Locate the cell with the specified text and output its [X, Y] center coordinate. 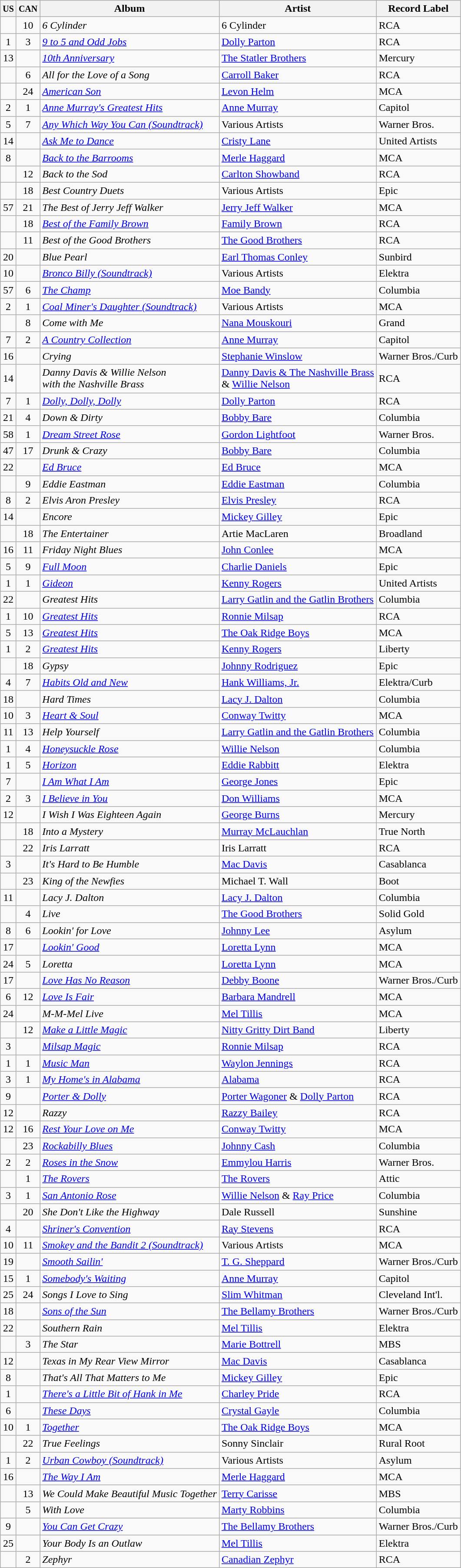
The Champ [129, 290]
Best Country Duets [129, 190]
John Conlee [298, 550]
Lookin' Good [129, 947]
Full Moon [129, 567]
There's a Little Bit of Hank in Me [129, 1394]
Love Is Fair [129, 997]
Rockabilly Blues [129, 1146]
Murray McLauchlan [298, 831]
19 [9, 1261]
Attic [418, 1179]
Michael T. Wall [298, 881]
Elvis Aron Presley [129, 500]
Slim Whitman [298, 1295]
Family Brown [298, 224]
Into a Mystery [129, 831]
Levon Helm [298, 91]
Johnny Rodriguez [298, 666]
Waylon Jennings [298, 1063]
CAN [28, 9]
Elvis Presley [298, 500]
Willie Nelson [298, 748]
Broadland [418, 534]
Johnny Cash [298, 1146]
Marty Robbins [298, 1510]
10th Anniversary [129, 58]
Best of the Family Brown [129, 224]
Cristy Lane [298, 141]
Come with Me [129, 323]
Blue Pearl [129, 257]
Carroll Baker [298, 75]
Marie Bottrell [298, 1344]
George Burns [298, 815]
The Statler Brothers [298, 58]
Gordon Lightfoot [298, 434]
58 [9, 434]
Back to the Sod [129, 174]
Sunbird [418, 257]
Music Man [129, 1063]
Loretta [129, 964]
Gypsy [129, 666]
Elektra/Curb [418, 682]
Sons of the Sun [129, 1311]
Urban Cowboy (Soundtrack) [129, 1460]
All for the Love of a Song [129, 75]
Dale Russell [298, 1212]
Dream Street Rose [129, 434]
Crying [129, 356]
San Antonio Rose [129, 1195]
Ask Me to Dance [129, 141]
Encore [129, 517]
Sonny Sinclair [298, 1444]
American Son [129, 91]
Terry Carisse [298, 1493]
Ray Stevens [298, 1228]
Any Which Way You Can (Soundtrack) [129, 124]
Habits Old and New [129, 682]
Hard Times [129, 699]
True Feelings [129, 1444]
Love Has No Reason [129, 980]
Cleveland Int'l. [418, 1295]
The Best of Jerry Jeff Walker [129, 207]
15 [9, 1278]
I Wish I Was Eighteen Again [129, 815]
The Entertainer [129, 534]
Zephyr [129, 1560]
Drunk & Crazy [129, 450]
I Believe in You [129, 798]
Roses in the Snow [129, 1162]
Alabama [298, 1080]
Milsap Magic [129, 1047]
47 [9, 450]
Charlie Daniels [298, 567]
M-M-Mel Live [129, 1014]
We Could Make Beautiful Music Together [129, 1493]
Make a Little Magic [129, 1030]
Bronco Billy (Soundtrack) [129, 274]
True North [418, 831]
Somebody's Waiting [129, 1278]
Razzy Bailey [298, 1113]
Razzy [129, 1113]
King of the Newfies [129, 881]
Live [129, 914]
Danny Davis & Willie Nelsonwith the Nashville Brass [129, 378]
Rest Your Love on Me [129, 1129]
Porter & Dolly [129, 1096]
Rural Root [418, 1444]
With Love [129, 1510]
George Jones [298, 782]
Gideon [129, 583]
Artist [298, 9]
These Days [129, 1411]
Debby Boone [298, 980]
Help Yourself [129, 732]
Crystal Gayle [298, 1411]
Shriner's Convention [129, 1228]
Lookin' for Love [129, 931]
Moe Bandy [298, 290]
Best of the Good Brothers [129, 240]
Coal Miner's Daughter (Soundtrack) [129, 307]
That's All That Matters to Me [129, 1378]
Album [129, 9]
US [9, 9]
Solid Gold [418, 914]
It's Hard to Be Humble [129, 864]
Texas in My Rear View Mirror [129, 1361]
Danny Davis & The Nashville Brass& Willie Nelson [298, 378]
Southern Rain [129, 1328]
Carlton Showband [298, 174]
Boot [418, 881]
Porter Wagoner & Dolly Parton [298, 1096]
Hank Williams, Jr. [298, 682]
You Can Get Crazy [129, 1526]
Dolly, Dolly, Dolly [129, 401]
Nitty Gritty Dirt Band [298, 1030]
Jerry Jeff Walker [298, 207]
Smooth Sailin' [129, 1261]
My Home's in Alabama [129, 1080]
Friday Night Blues [129, 550]
Emmylou Harris [298, 1162]
Horizon [129, 765]
Grand [418, 323]
Together [129, 1427]
Don Williams [298, 798]
Barbara Mandrell [298, 997]
Down & Dirty [129, 417]
Songs I Love to Sing [129, 1295]
Record Label [418, 9]
Sunshine [418, 1212]
Smokey and the Bandit 2 (Soundtrack) [129, 1245]
A Country Collection [129, 340]
Artie MacLaren [298, 534]
Heart & Soul [129, 715]
T. G. Sheppard [298, 1261]
Johnny Lee [298, 931]
Back to the Barrooms [129, 157]
Stephanie Winslow [298, 356]
Willie Nelson & Ray Price [298, 1195]
Honeysuckle Rose [129, 748]
Anne Murray's Greatest Hits [129, 108]
Charley Pride [298, 1394]
Earl Thomas Conley [298, 257]
The Way I Am [129, 1477]
Canadian Zephyr [298, 1560]
9 to 5 and Odd Jobs [129, 42]
The Star [129, 1344]
Eddie Rabbitt [298, 765]
I Am What I Am [129, 782]
Nana Mouskouri [298, 323]
Your Body Is an Outlaw [129, 1543]
She Don't Like the Highway [129, 1212]
